Pinpoint the cell where the given text exists, returning its (X, Y) midpoint coordinate. 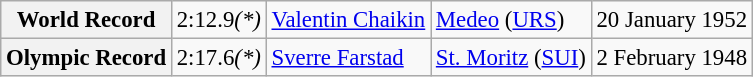
Sverre Farstad (348, 58)
2 February 1948 (672, 58)
2:17.6(*) (218, 58)
Olympic Record (86, 58)
Medeo (URS) (512, 20)
World Record (86, 20)
2:12.9(*) (218, 20)
20 January 1952 (672, 20)
Valentin Chaikin (348, 20)
St. Moritz (SUI) (512, 58)
